Locate the cell with the specified text and output its (x, y) center coordinate. 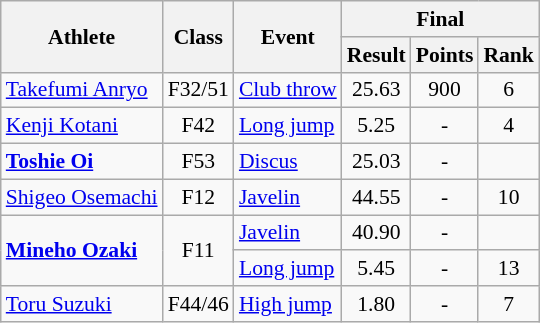
25.63 (376, 90)
Shigeo Osemachi (82, 197)
6 (508, 90)
5.25 (376, 126)
F11 (198, 250)
F12 (198, 197)
Mineho Ozaki (82, 250)
44.55 (376, 197)
5.45 (376, 269)
Class (198, 36)
7 (508, 304)
4 (508, 126)
F53 (198, 162)
900 (445, 90)
Rank (508, 55)
F42 (198, 126)
High jump (288, 304)
Athlete (82, 36)
40.90 (376, 233)
Points (445, 55)
F44/46 (198, 304)
Event (288, 36)
Takefumi Anryo (82, 90)
1.80 (376, 304)
Club throw (288, 90)
Result (376, 55)
Discus (288, 162)
Kenji Kotani (82, 126)
F32/51 (198, 90)
25.03 (376, 162)
13 (508, 269)
Toru Suzuki (82, 304)
Toshie Oi (82, 162)
10 (508, 197)
Final (440, 19)
